Provide the [X, Y] coordinate of the cell's center where the given text is located.  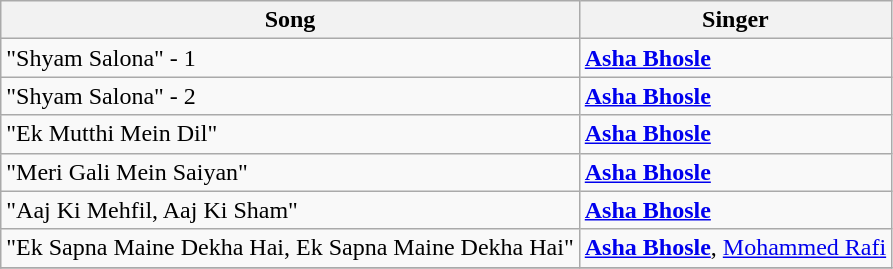
Singer [735, 20]
"Shyam Salona" - 2 [290, 96]
"Shyam Salona" - 1 [290, 58]
"Ek Mutthi Mein Dil" [290, 134]
"Ek Sapna Maine Dekha Hai, Ek Sapna Maine Dekha Hai" [290, 248]
"Meri Gali Mein Saiyan" [290, 172]
Asha Bhosle, Mohammed Rafi [735, 248]
"Aaj Ki Mehfil, Aaj Ki Sham" [290, 210]
Song [290, 20]
